From the cell containing the given text, extract its center point as (x, y) coordinate. 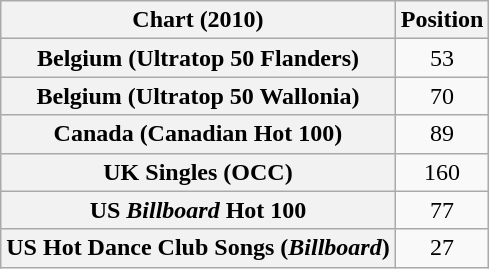
70 (442, 96)
Chart (2010) (198, 20)
Position (442, 20)
US Billboard Hot 100 (198, 210)
Belgium (Ultratop 50 Flanders) (198, 58)
US Hot Dance Club Songs (Billboard) (198, 248)
UK Singles (OCC) (198, 172)
160 (442, 172)
27 (442, 248)
53 (442, 58)
89 (442, 134)
77 (442, 210)
Belgium (Ultratop 50 Wallonia) (198, 96)
Canada (Canadian Hot 100) (198, 134)
